Search for the cell housing the specified text and yield its [x, y] center coordinate. 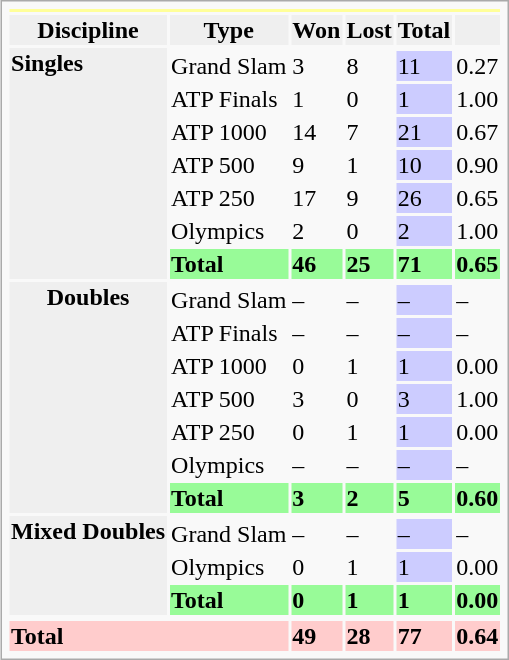
17 [316, 198]
0.64 [478, 636]
0.90 [478, 165]
77 [424, 636]
5 [424, 498]
Lost [369, 30]
7 [369, 132]
21 [424, 132]
26 [424, 198]
0.60 [478, 498]
Type [229, 30]
10 [424, 165]
8 [369, 66]
49 [316, 636]
71 [424, 264]
0.27 [478, 66]
Discipline [88, 30]
11 [424, 66]
28 [369, 636]
0.67 [478, 132]
Mixed Doubles [88, 566]
Doubles [88, 398]
25 [369, 264]
14 [316, 132]
Singles [88, 164]
46 [316, 264]
Won [316, 30]
